Locate the cell with the specified text and output its (X, Y) center coordinate. 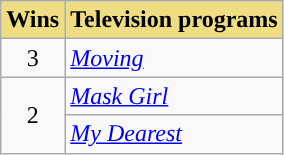
My Dearest (174, 134)
Wins (33, 20)
Television programs (174, 20)
2 (33, 115)
Mask Girl (174, 96)
Moving (174, 58)
3 (33, 58)
